From the cell containing the given text, extract its center point as [X, Y] coordinate. 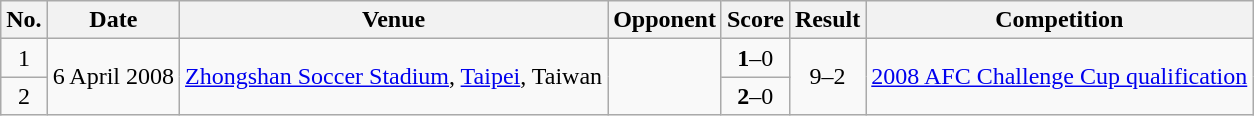
9–2 [827, 77]
Result [827, 20]
2008 AFC Challenge Cup qualification [1060, 77]
Opponent [665, 20]
1 [24, 58]
Zhongshan Soccer Stadium, Taipei, Taiwan [394, 77]
2 [24, 96]
Score [755, 20]
No. [24, 20]
2–0 [755, 96]
Competition [1060, 20]
Venue [394, 20]
6 April 2008 [113, 77]
1–0 [755, 58]
Date [113, 20]
